Locate the cell with the specified text and output its [x, y] center coordinate. 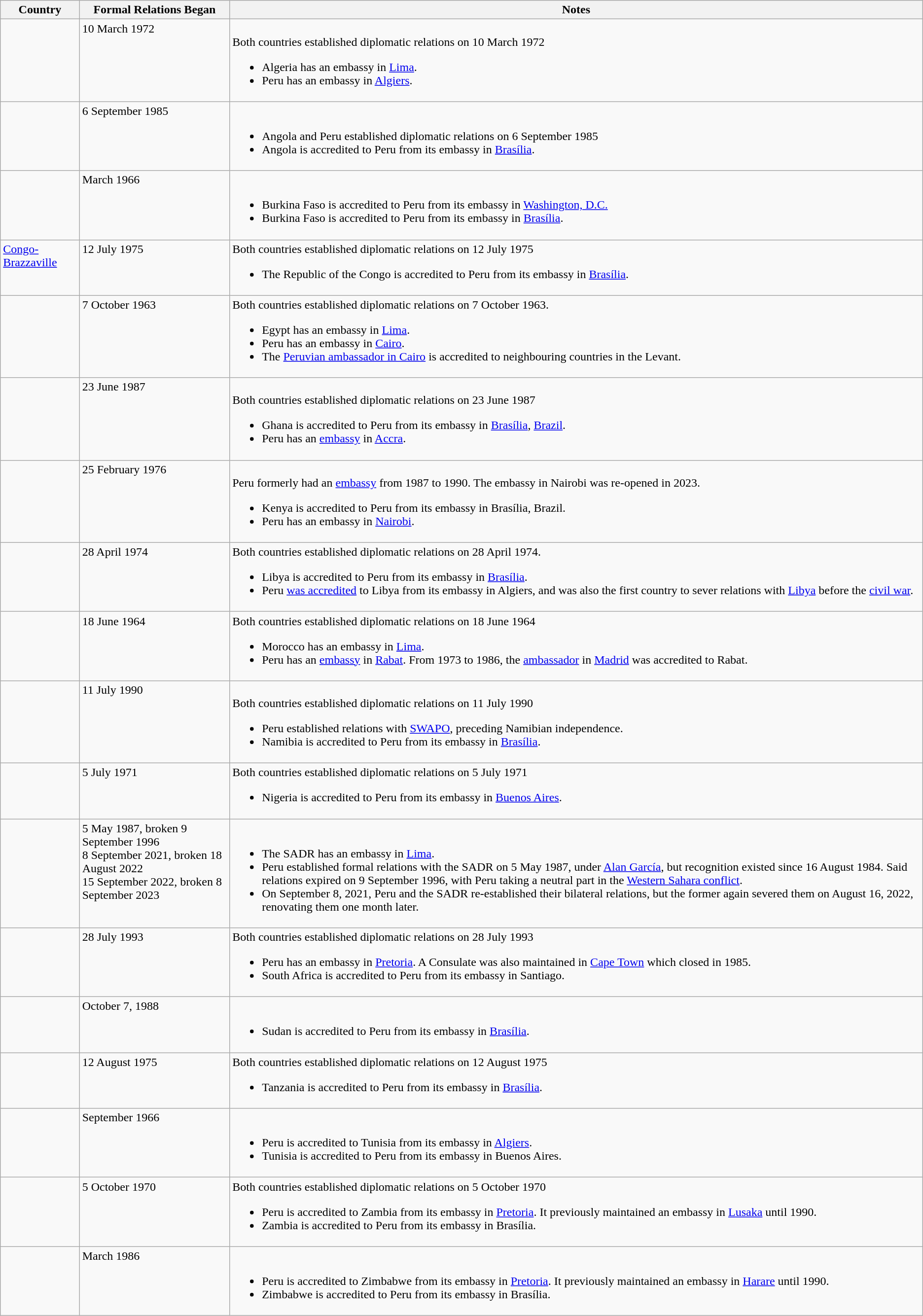
5 October 1970 [155, 1212]
March 1986 [155, 1281]
5 May 1987, broken 9 September 19968 September 2021, broken 18 August 202215 September 2022, broken 8 September 2023 [155, 873]
September 1966 [155, 1143]
March 1966 [155, 205]
Congo-Brazzaville [40, 267]
Peru is accredited to Tunisia from its embassy in Algiers.Tunisia is accredited to Peru from its embassy in Buenos Aires. [576, 1143]
25 February 1976 [155, 501]
7 October 1963 [155, 336]
October 7, 1988 [155, 1025]
Angola and Peru established diplomatic relations on 6 September 1985Angola is accredited to Peru from its embassy in Brasília. [576, 136]
5 July 1971 [155, 791]
23 June 1987 [155, 419]
Burkina Faso is accredited to Peru from its embassy in Washington, D.C.Burkina Faso is accredited to Peru from its embassy in Brasília. [576, 205]
6 September 1985 [155, 136]
Both countries established diplomatic relations on 12 July 1975The Republic of the Congo is accredited to Peru from its embassy in Brasília. [576, 267]
Both countries established diplomatic relations on 12 August 1975Tanzania is accredited to Peru from its embassy in Brasília. [576, 1081]
12 July 1975 [155, 267]
Both countries established diplomatic relations on 5 July 1971Nigeria is accredited to Peru from its embassy in Buenos Aires. [576, 791]
11 July 1990 [155, 722]
28 July 1993 [155, 962]
10 March 1972 [155, 60]
12 August 1975 [155, 1081]
Country [40, 10]
Formal Relations Began [155, 10]
Both countries established diplomatic relations on 10 March 1972Algeria has an embassy in Lima.Peru has an embassy in Algiers. [576, 60]
Sudan is accredited to Peru from its embassy in Brasília. [576, 1025]
28 April 1974 [155, 577]
Notes [576, 10]
18 June 1964 [155, 646]
